Provide the (X, Y) coordinate of the cell's center where the given text is located.  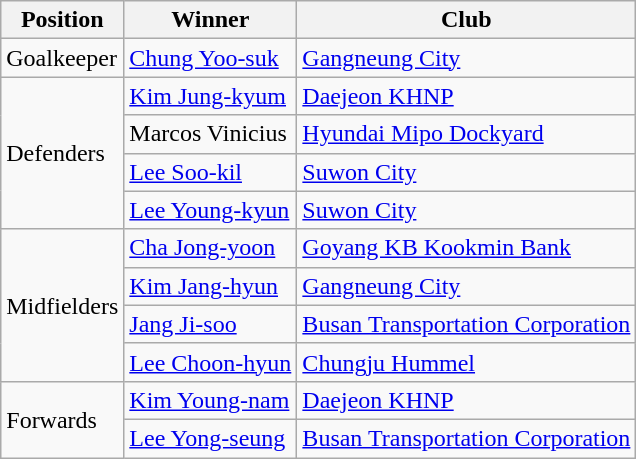
Goyang KB Kookmin Bank (466, 248)
Kim Jang-hyun (210, 286)
Lee Choon-hyun (210, 362)
Chungju Hummel (466, 362)
Lee Yong-seung (210, 438)
Lee Young-kyun (210, 210)
Club (466, 20)
Goalkeeper (62, 58)
Cha Jong-yoon (210, 248)
Jang Ji-soo (210, 324)
Forwards (62, 419)
Hyundai Mipo Dockyard (466, 134)
Defenders (62, 153)
Chung Yoo-suk (210, 58)
Kim Young-nam (210, 400)
Winner (210, 20)
Lee Soo-kil (210, 172)
Position (62, 20)
Kim Jung-kyum (210, 96)
Midfielders (62, 305)
Marcos Vinicius (210, 134)
